Identify which cell holds the provided text, then report its (x, y) central coordinate. 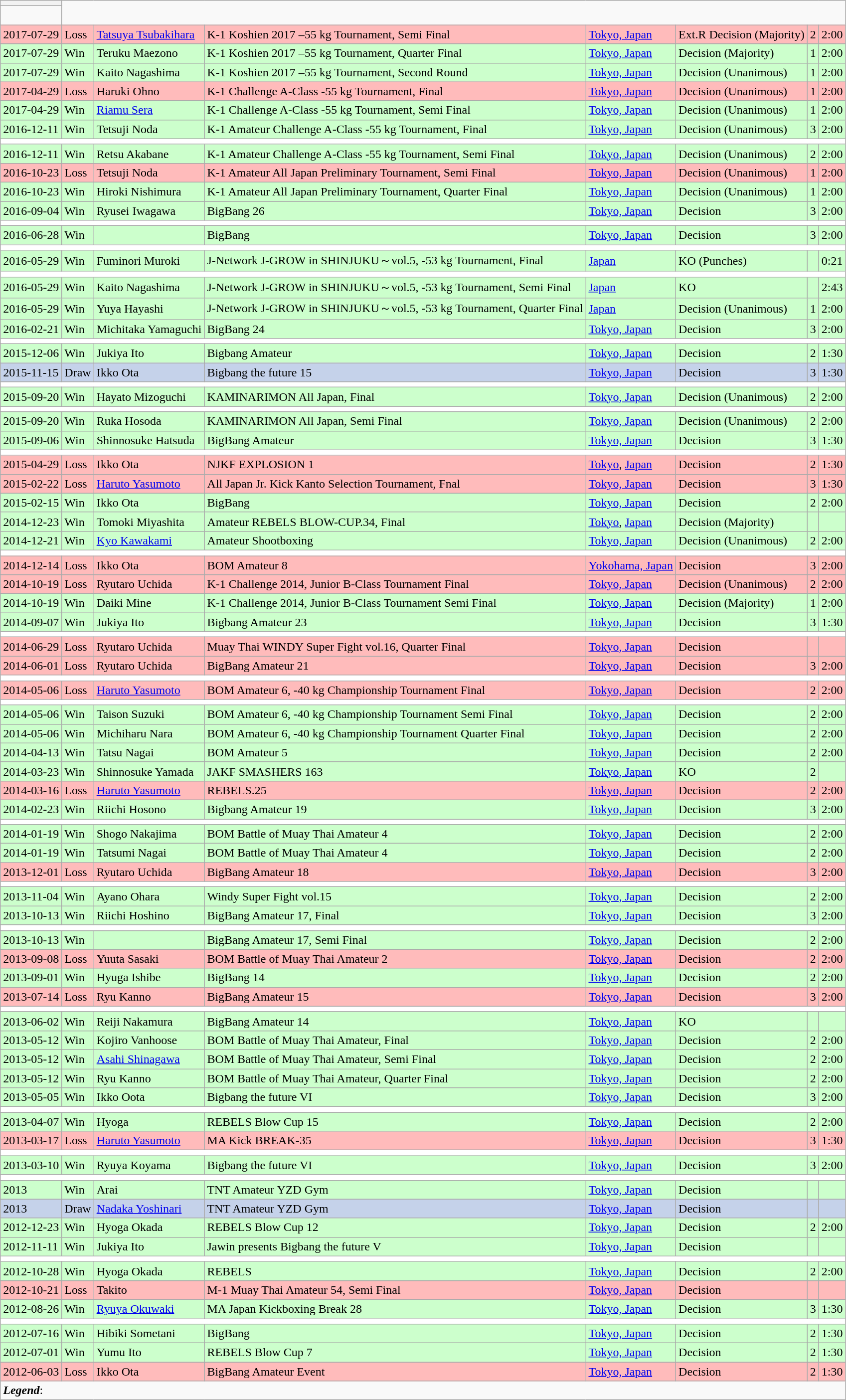
Kojiro Vanhoose (149, 1040)
2013-07-14 (31, 997)
K-1 Amateur Challenge A-Class -55 kg Tournament, Semi Final (395, 154)
REBELS Blow Cup 7 (395, 1353)
2014-12-21 (31, 540)
BOM Amateur 6, -40 kg Championship Tournament Quarter Final (395, 733)
Bigbang the future 15 (395, 372)
Hibiki Sometani (149, 1334)
BigBang Amateur (395, 440)
K-1 Challenge 2014, Junior B-Class Tournament Final (395, 584)
2012-11-11 (31, 1246)
2013-11-04 (31, 896)
Hyuga Ishibe (149, 978)
2012-08-26 (31, 1309)
Asahi Shinagawa (149, 1059)
Ryuya Koyama (149, 1165)
Shinnosuke Hatsuda (149, 440)
Shinnosuke Yamada (149, 771)
2014-02-23 (31, 809)
2015-12-06 (31, 353)
Michitaka Yamaguchi (149, 329)
2015-04-29 (31, 465)
BigBang Amateur 17, Final (395, 915)
Muay Thai WINDY Super Fight vol.16, Quarter Final (395, 647)
Windy Super Fight vol.15 (395, 896)
K-1 Koshien 2017 –55 kg Tournament, Quarter Final (395, 53)
Tomoki Miyashita (149, 522)
Takito (149, 1290)
BigBang Amateur Event (395, 1372)
REBELS Blow Cup 12 (395, 1227)
BigBang 26 (395, 211)
2015-02-15 (31, 503)
Kyo Kawakami (149, 540)
Yuya Hayashi (149, 309)
K-1 Challenge A-Class -55 kg Tournament, Semi Final (395, 110)
BigBang 14 (395, 978)
Retsu Akabane (149, 154)
Hayato Mizoguchi (149, 397)
Yuuta Sasaki (149, 959)
Bigbang Amateur 23 (395, 622)
Ayano Ohara (149, 896)
BigBang Amateur 18 (395, 872)
2013-09-08 (31, 959)
K-1 Koshien 2017 –55 kg Tournament, Semi Final (395, 34)
2015-11-15 (31, 372)
Tatsu Nagai (149, 752)
BOM Battle of Muay Thai Amateur, Final (395, 1040)
2012-06-03 (31, 1372)
BOM Battle of Muay Thai Amateur, Quarter Final (395, 1078)
Ryuya Okuwaki (149, 1309)
KAMINARIMON All Japan, Final (395, 397)
2016-06-28 (31, 235)
2015-02-22 (31, 484)
Fuminori Muroki (149, 261)
Riamu Sera (149, 110)
2014-03-16 (31, 790)
REBELS Blow Cup 15 (395, 1122)
Bigbang Amateur (395, 353)
2:43 (832, 287)
2014-03-23 (31, 771)
Teruku Maezono (149, 53)
2014-12-14 (31, 565)
Ryusei Iwagawa (149, 211)
Amateur Shootboxing (395, 540)
Tatsumi Nagai (149, 853)
BOM Battle of Muay Thai Amateur 2 (395, 959)
JAKF SMASHERS 163 (395, 771)
Haruki Ohno (149, 91)
Legend: (423, 1391)
J-Network J-GROW in SHINJUKU～vol.5, -53 kg Tournament, Final (395, 261)
BOM Amateur 8 (395, 565)
BigBang Amateur 15 (395, 997)
MA Japan Kickboxing Break 28 (395, 1309)
REBELS (395, 1271)
K-1 Amateur All Japan Preliminary Tournament, Semi Final (395, 173)
Amateur REBELS BLOW-CUP.34, Final (395, 522)
2012-07-16 (31, 1334)
BigBang Amateur 17, Semi Final (395, 940)
Arai (149, 1190)
BigBang 24 (395, 329)
2012-10-28 (31, 1271)
BigBang Amateur 14 (395, 1021)
J-Network J-GROW in SHINJUKU～vol.5, -53 kg Tournament, Semi Final (395, 287)
2014-06-29 (31, 647)
BigBang Amateur 21 (395, 666)
KAMINARIMON All Japan, Semi Final (395, 421)
2013-05-05 (31, 1097)
K-1 Koshien 2017 –55 kg Tournament, Second Round (395, 72)
K-1 Amateur All Japan Preliminary Tournament, Quarter Final (395, 191)
2015-09-06 (31, 440)
Ikko Oota (149, 1097)
2014-06-01 (31, 666)
MA Kick BREAK-35 (395, 1141)
2013-03-17 (31, 1141)
Tatsuya Tsubakihara (149, 34)
Bigbang Amateur 19 (395, 809)
2012-10-21 (31, 1290)
Ext.R Decision (Majority) (742, 34)
2014-12-23 (31, 522)
2012-07-01 (31, 1353)
0:21 (832, 261)
NJKF EXPLOSION 1 (395, 465)
Yokohama, Japan (631, 565)
Shogo Nakajima (149, 834)
REBELS.25 (395, 790)
2013-04-07 (31, 1122)
BOM Amateur 6, -40 kg Championship Tournament Semi Final (395, 714)
2013-12-01 (31, 872)
J-Network J-GROW in SHINJUKU～vol.5, -53 kg Tournament, Quarter Final (395, 309)
K-1 Amateur Challenge A-Class -55 kg Tournament, Final (395, 129)
Nadaka Yoshinari (149, 1209)
2013-06-02 (31, 1021)
Riichi Hoshino (149, 915)
K-1 Challenge A-Class -55 kg Tournament, Final (395, 91)
2014-04-13 (31, 752)
Taison Suzuki (149, 714)
2013-03-10 (31, 1165)
2013-09-01 (31, 978)
2014-09-07 (31, 622)
Ruka Hosoda (149, 421)
All Japan Jr. Kick Kanto Selection Tournament, Fnal (395, 484)
2016-09-04 (31, 211)
BOM Amateur 6, -40 kg Championship Tournament Final (395, 690)
2012-12-23 (31, 1227)
BOM Battle of Muay Thai Amateur, Semi Final (395, 1059)
BOM Amateur 5 (395, 752)
M-1 Muay Thai Amateur 54, Semi Final (395, 1290)
Riichi Hosono (149, 809)
Michiharu Nara (149, 733)
Reiji Nakamura (149, 1021)
Yumu Ito (149, 1353)
Daiki Mine (149, 603)
Hyoga (149, 1122)
Hiroki Nishimura (149, 191)
KO (Punches) (742, 261)
Jawin presents Bigbang the future V (395, 1246)
2016-02-21 (31, 329)
K-1 Challenge 2014, Junior B-Class Tournament Semi Final (395, 603)
